Locate the cell with the specified text and output its (X, Y) center coordinate. 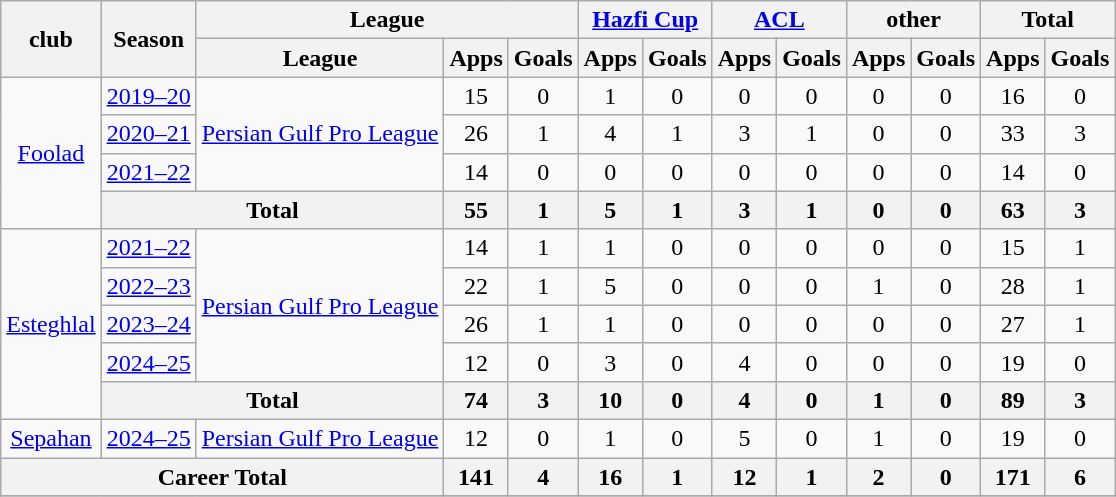
55 (476, 210)
Season (148, 39)
2023–24 (148, 324)
2022–23 (148, 286)
2020–21 (148, 134)
club (51, 39)
Hazfi Cup (645, 20)
89 (1013, 400)
Career Total (222, 477)
other (913, 20)
22 (476, 286)
28 (1013, 286)
2 (878, 477)
Esteghlal (51, 324)
63 (1013, 210)
Foolad (51, 153)
74 (476, 400)
10 (610, 400)
2019–20 (148, 96)
171 (1013, 477)
6 (1080, 477)
Sepahan (51, 438)
ACL (779, 20)
33 (1013, 134)
27 (1013, 324)
141 (476, 477)
